Return the (X, Y) coordinate for the center point of the cell that contains the specified text.  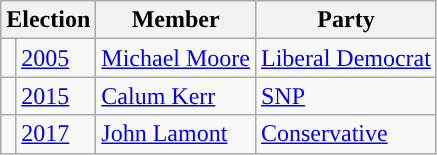
Michael Moore (176, 58)
Party (346, 20)
Conservative (346, 134)
2015 (56, 96)
SNP (346, 96)
Election (48, 20)
Liberal Democrat (346, 58)
2005 (56, 58)
Member (176, 20)
2017 (56, 134)
John Lamont (176, 134)
Calum Kerr (176, 96)
